Identify which cell holds the provided text, then report its (x, y) central coordinate. 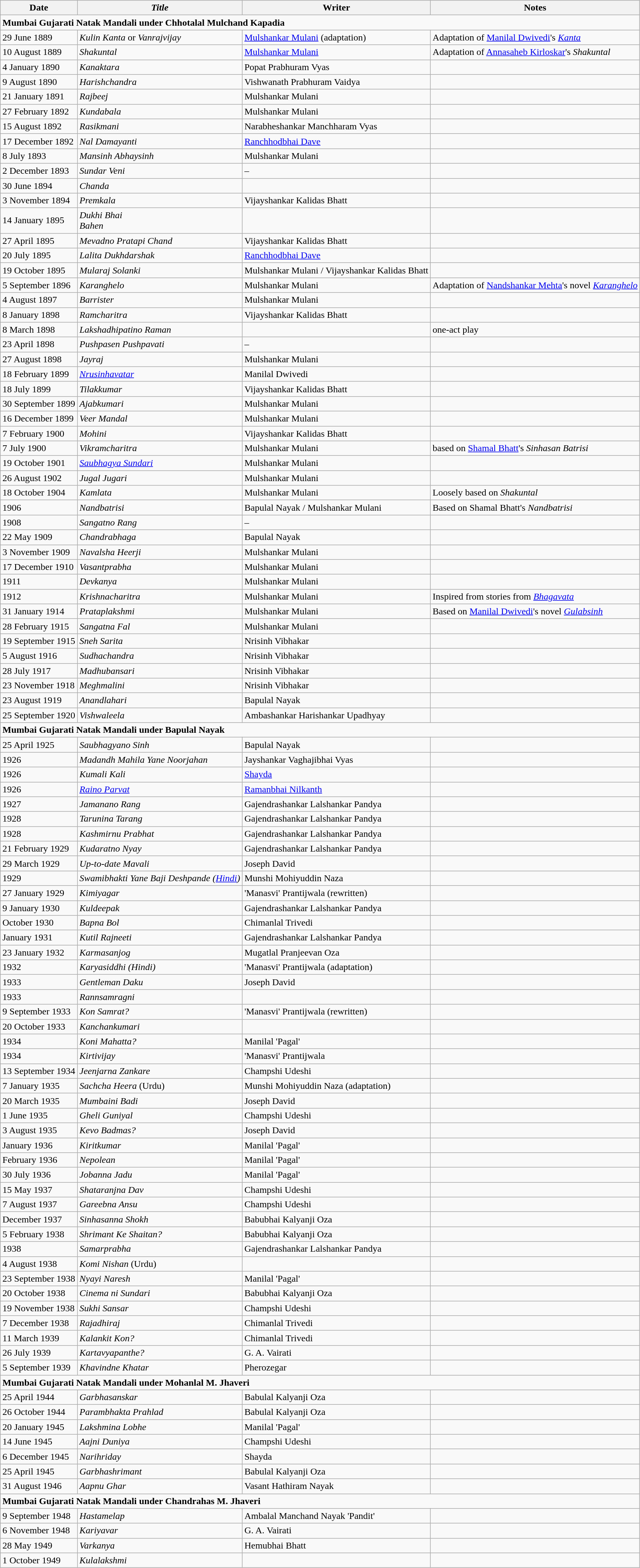
Kartavyapanthe? (160, 1353)
26 October 1944 (39, 1412)
Madandh Mahila Yane Noorjahan (160, 760)
Adaptation of Manilal Dwivedi's Kanta (535, 37)
9 September 1933 (39, 1012)
Kutil Rajneeti (160, 938)
23 November 1918 (39, 686)
9 August 1890 (39, 82)
Mansinh Abhaysinh (160, 156)
Kimiyagar (160, 893)
14 January 1895 (39, 220)
Rannsamragni (160, 997)
Kon Samrat? (160, 1012)
18 February 1899 (39, 374)
Mulshankar Mulani / Vijayshankar Kalidas Bhatt (337, 270)
1929 (39, 878)
29 March 1929 (39, 863)
Kumali Kali (160, 774)
Kundabala (160, 111)
9 September 1948 (39, 1516)
5 August 1916 (39, 656)
based on Shamal Bhatt's Sinhasan Batrisi (535, 448)
Jamanano Rang (160, 804)
15 August 1892 (39, 126)
Saubhagya Sundari (160, 463)
Kulin Kanta or Vanrajvijay (160, 37)
Komi Nishan (Urdu) (160, 1264)
31 August 1946 (39, 1486)
Adaptation of Nandshankar Mehta's novel Karanghelo (535, 285)
Rasikmani (160, 126)
one-act play (535, 330)
Koni Mahatta? (160, 1041)
7 August 1937 (39, 1205)
Jugal Jugari (160, 478)
28 May 1949 (39, 1545)
26 July 1939 (39, 1353)
29 June 1889 (39, 37)
28 February 1915 (39, 626)
Popat Prabhuram Vyas (337, 67)
27 August 1898 (39, 359)
5 September 1939 (39, 1367)
3 November 1894 (39, 201)
Kudaratno Nyay (160, 848)
Pushpasen Pushpavati (160, 344)
Lakshmina Lobhe (160, 1427)
Manilal Dwivedi (337, 374)
17 December 1892 (39, 141)
Raino Parvat (160, 789)
Bapulal Nayak / Mulshankar Mulani (337, 508)
4 August 1938 (39, 1264)
2 December 1893 (39, 171)
Veer Mandal (160, 418)
Hastamelap (160, 1516)
Date (39, 8)
Gentleman Daku (160, 982)
27 January 1929 (39, 893)
25 April 1925 (39, 745)
Shakuntal (160, 52)
Mularaj Solanki (160, 270)
Adaptation of Annasaheb Kirloskar's Shakuntal (535, 52)
Vishwanath Prabhuram Vaidya (337, 82)
Madhubansari (160, 670)
Sachcha Heera (Urdu) (160, 1086)
1912 (39, 596)
19 October 1901 (39, 463)
Chanda (160, 186)
Jayraj (160, 359)
Based on Manilal Dwivedi's novel Gulabsinh (535, 611)
Kiritkumar (160, 1145)
25 April 1945 (39, 1471)
Kirtivijay (160, 1056)
Up-to-date Mavali (160, 863)
23 April 1898 (39, 344)
Sudhachandra (160, 656)
22 May 1909 (39, 537)
15 May 1937 (39, 1190)
25 April 1944 (39, 1397)
9 January 1930 (39, 908)
17 December 1910 (39, 567)
11 March 1939 (39, 1338)
4 January 1890 (39, 67)
16 December 1899 (39, 418)
Ambalal Manchand Nayak 'Pandit' (337, 1516)
Shrimant Ke Shaitan? (160, 1234)
Krishnacharitra (160, 596)
Mohini (160, 434)
Mumbai Gujarati Natak Mandali under Mohanlal M. Jhaveri (320, 1383)
Kashmirnu Prabhat (160, 834)
14 June 1945 (39, 1442)
Prataplakshmi (160, 611)
23 August 1919 (39, 700)
20 October 1933 (39, 1027)
Ajabkumari (160, 404)
Rajadhiraj (160, 1323)
Kanaktara (160, 67)
1938 (39, 1249)
3 November 1909 (39, 552)
Vishwaleela (160, 715)
10 August 1889 (39, 52)
20 January 1945 (39, 1427)
31 January 1914 (39, 611)
Vasant Hathiram Nayak (337, 1486)
Nandbatrisi (160, 508)
25 September 1920 (39, 715)
Hemubhai Bhatt (337, 1545)
30 June 1894 (39, 186)
Notes (535, 8)
Munshi Mohiyuddin Naza (337, 878)
Bapna Bol (160, 923)
Mumbai Gujarati Natak Mandali under Bapulal Nayak (320, 730)
Jayshankar Vaghajibhai Vyas (337, 760)
Tilakkumar (160, 389)
Chandrabhaga (160, 537)
Sundar Veni (160, 171)
Ramcharitra (160, 315)
27 February 1892 (39, 111)
Kamlata (160, 493)
Nal Damayanti (160, 141)
Cinema ni Sundari (160, 1293)
Mulshankar Mulani (adaptation) (337, 37)
Lakshadhipatino Raman (160, 330)
6 November 1948 (39, 1531)
Sneh Sarita (160, 641)
5 September 1896 (39, 285)
1932 (39, 967)
Swamibhakti Yane Baji Deshpande (Hindi) (160, 878)
Mugatlal Pranjeevan Oza (337, 952)
27 April 1895 (39, 241)
1 October 1949 (39, 1560)
Vasantprabha (160, 567)
January 1931 (39, 938)
30 July 1936 (39, 1175)
Ramanbhai Nilkanth (337, 789)
Meghmalini (160, 686)
Khavindne Khatar (160, 1367)
20 October 1938 (39, 1293)
Harishchandra (160, 82)
8 January 1898 (39, 315)
20 March 1935 (39, 1101)
20 July 1895 (39, 256)
October 1930 (39, 923)
Narihriday (160, 1457)
23 September 1938 (39, 1279)
Gheli Guniyal (160, 1115)
Karmasanjog (160, 952)
Mumbai Gujarati Natak Mandali under Chhotalal Mulchand Kapadia (320, 23)
Title (160, 8)
Anandlahari (160, 700)
Rajbeej (160, 97)
26 August 1902 (39, 478)
8 March 1898 (39, 330)
Karanghelo (160, 285)
Sangatno Rang (160, 522)
Mumbai Gujarati Natak Mandali under Chandrahas M. Jhaveri (320, 1501)
7 February 1900 (39, 434)
Saubhagyano Sinh (160, 745)
19 October 1895 (39, 270)
Inspired from stories from Bhagavata (535, 596)
21 January 1891 (39, 97)
Jobanna Jadu (160, 1175)
13 September 1934 (39, 1071)
18 October 1904 (39, 493)
February 1936 (39, 1160)
Nyayi Naresh (160, 1279)
Premkala (160, 201)
7 January 1935 (39, 1086)
3 August 1935 (39, 1130)
21 February 1929 (39, 848)
Devkanya (160, 582)
Nepolean (160, 1160)
Navalsha Heerji (160, 552)
Aapnu Ghar (160, 1486)
18 July 1899 (39, 389)
Tarunina Tarang (160, 819)
Mumbaini Badi (160, 1101)
Garbhasanskar (160, 1397)
Dukhi BhaiBahen (160, 220)
Samarprabha (160, 1249)
January 1936 (39, 1145)
Sukhi Sansar (160, 1308)
December 1937 (39, 1219)
19 September 1915 (39, 641)
1 June 1935 (39, 1115)
28 July 1917 (39, 670)
Nrusinhavatar (160, 374)
Ambashankar Harishankar Upadhyay (337, 715)
Kalankit Kon? (160, 1338)
30 September 1899 (39, 404)
Karyasiddhi (Hindi) (160, 967)
Parambhakta Prahlad (160, 1412)
Lalita Dukhdarshak (160, 256)
Munshi Mohiyuddin Naza (adaptation) (337, 1086)
Pherozegar (337, 1367)
Narabheshankar Manchharam Vyas (337, 126)
Garbhashrimant (160, 1471)
23 January 1932 (39, 952)
Barrister (160, 300)
7 December 1938 (39, 1323)
'Manasvi' Prantijwala (337, 1056)
Gareebna Ansu (160, 1205)
'Manasvi' Prantijwala (adaptation) (337, 967)
Mevadno Pratapi Chand (160, 241)
Sinhasanna Shokh (160, 1219)
Kevo Badmas? (160, 1130)
6 December 1945 (39, 1457)
1906 (39, 508)
1908 (39, 522)
8 July 1893 (39, 156)
Kuldeepak (160, 908)
7 July 1900 (39, 448)
5 February 1938 (39, 1234)
Kulalakshmi (160, 1560)
19 November 1938 (39, 1308)
Based on Shamal Bhatt's Nandbatrisi (535, 508)
4 August 1897 (39, 300)
Sangatna Fal (160, 626)
Aajni Duniya (160, 1442)
Varkanya (160, 1545)
Shataranjna Dav (160, 1190)
1927 (39, 804)
Kariyavar (160, 1531)
Jeenjarna Zankare (160, 1071)
Vikramcharitra (160, 448)
Writer (337, 8)
Kanchankumari (160, 1027)
Loosely based on Shakuntal (535, 493)
1911 (39, 582)
